From the cell containing the given text, extract its center point as [X, Y] coordinate. 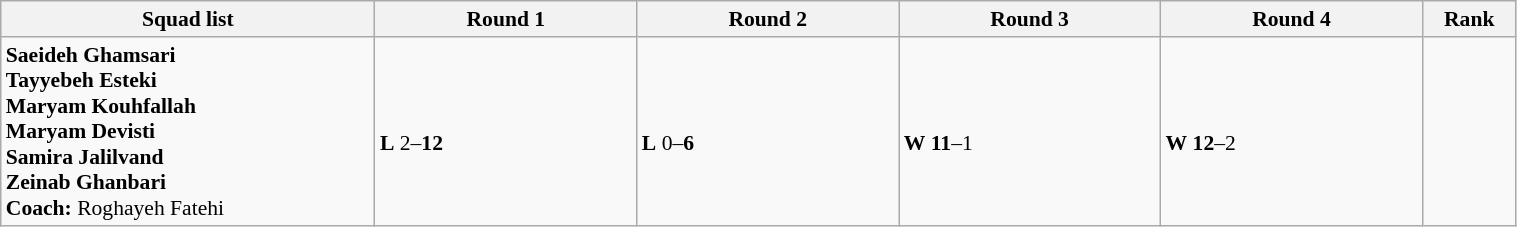
W 11–1 [1030, 132]
Round 4 [1292, 19]
W 12–2 [1292, 132]
L 0–6 [768, 132]
Round 3 [1030, 19]
Saeideh GhamsariTayyebeh EstekiMaryam KouhfallahMaryam DevistiSamira JalilvandZeinab GhanbariCoach: Roghayeh Fatehi [188, 132]
Rank [1469, 19]
L 2–12 [506, 132]
Round 1 [506, 19]
Squad list [188, 19]
Round 2 [768, 19]
